Determine the (x, y) coordinate at the center of the cell enclosing the given text.  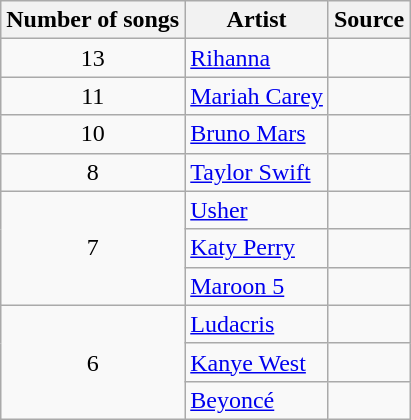
Maroon 5 (257, 286)
13 (93, 58)
Kanye West (257, 362)
Bruno Mars (257, 134)
Source (368, 20)
Artist (257, 20)
Mariah Carey (257, 96)
Ludacris (257, 324)
8 (93, 172)
Rihanna (257, 58)
11 (93, 96)
6 (93, 362)
Beyoncé (257, 400)
Usher (257, 210)
Taylor Swift (257, 172)
Number of songs (93, 20)
10 (93, 134)
Katy Perry (257, 248)
7 (93, 248)
